Determine the (x, y) coordinate at the center of the cell enclosing the given text.  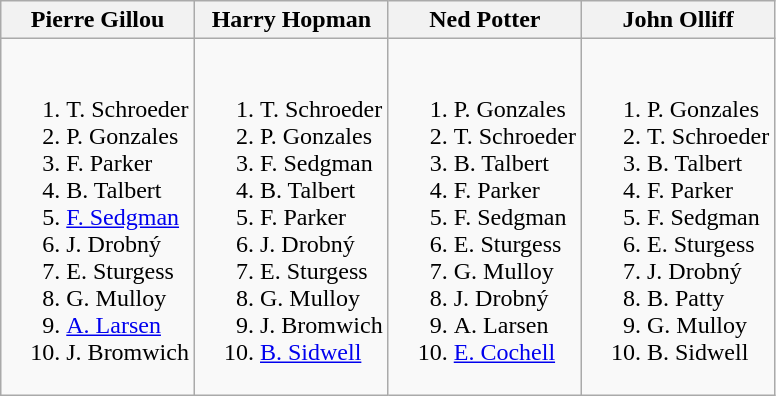
T. Schroeder P. Gonzales F. Sedgman B. Talbert F. Parker J. Drobný E. Sturgess G. Mulloy J. Bromwich B. Sidwell (291, 217)
Ned Potter (484, 20)
P. Gonzales T. Schroeder B. Talbert F. Parker F. Sedgman E. Sturgess G. Mulloy J. Drobný A. Larsen E. Cochell (484, 217)
John Olliff (678, 20)
P. Gonzales T. Schroeder B. Talbert F. Parker F. Sedgman E. Sturgess J. Drobný B. Patty G. Mulloy B. Sidwell (678, 217)
Harry Hopman (291, 20)
T. Schroeder P. Gonzales F. Parker B. Talbert F. Sedgman J. Drobný E. Sturgess G. Mulloy A. Larsen J. Bromwich (98, 217)
Pierre Gillou (98, 20)
